For the text-containing cell, return its midpoint in (x, y) coordinate format. 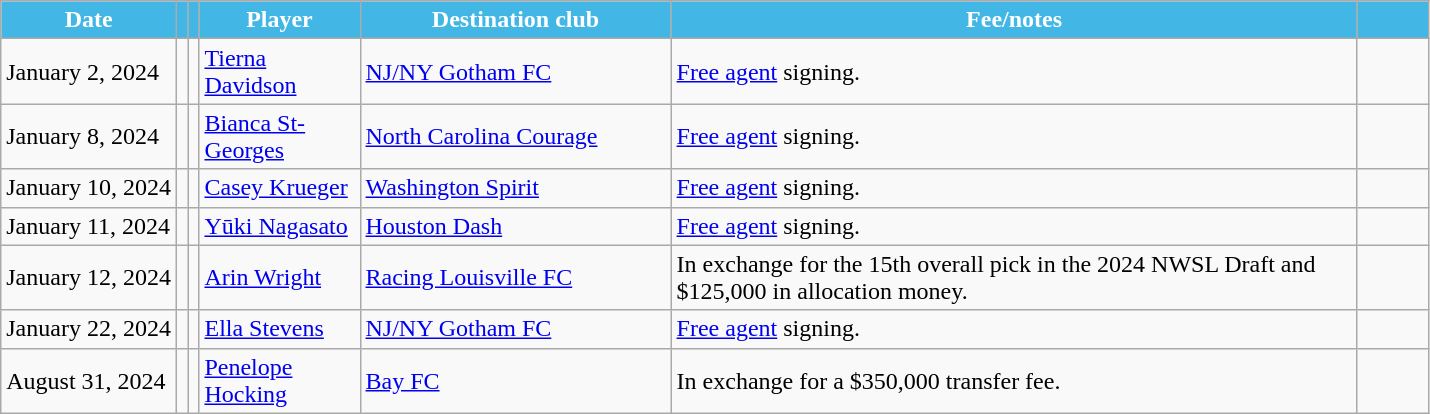
January 22, 2024 (89, 329)
Bay FC (516, 380)
January 12, 2024 (89, 278)
Player (280, 20)
Penelope Hocking (280, 380)
Ella Stevens (280, 329)
January 10, 2024 (89, 188)
Destination club (516, 20)
Yūki Nagasato (280, 226)
January 8, 2024 (89, 136)
Tierna Davidson (280, 72)
January 11, 2024 (89, 226)
Bianca St-Georges (280, 136)
August 31, 2024 (89, 380)
Casey Krueger (280, 188)
Fee/notes (1014, 20)
Washington Spirit (516, 188)
Arin Wright (280, 278)
Houston Dash (516, 226)
Date (89, 20)
January 2, 2024 (89, 72)
North Carolina Courage (516, 136)
In exchange for a $350,000 transfer fee. (1014, 380)
In exchange for the 15th overall pick in the 2024 NWSL Draft and $125,000 in allocation money. (1014, 278)
Racing Louisville FC (516, 278)
